Capture the cell that displays the provided text and extract its [x, y] central coordinate. 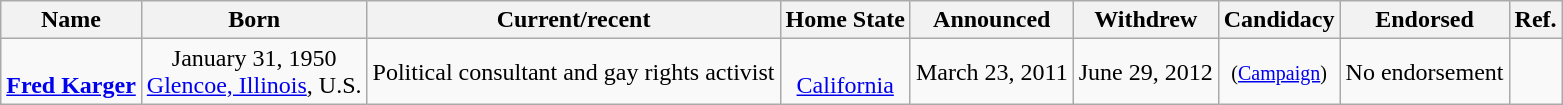
Current/recent [574, 20]
Political consultant and gay rights activist [574, 72]
Candidacy [1279, 20]
Fred Karger [72, 72]
Born [254, 20]
Withdrew [1146, 20]
California [845, 72]
No endorsement [1424, 72]
Endorsed [1424, 20]
(Campaign) [1279, 72]
Name [72, 20]
January 31, 1950Glencoe, Illinois, U.S. [254, 72]
Ref. [1536, 20]
March 23, 2011 [992, 72]
Announced [992, 20]
Home State [845, 20]
June 29, 2012 [1146, 72]
